Return the (x, y) coordinate for the center point of the cell that contains the specified text.  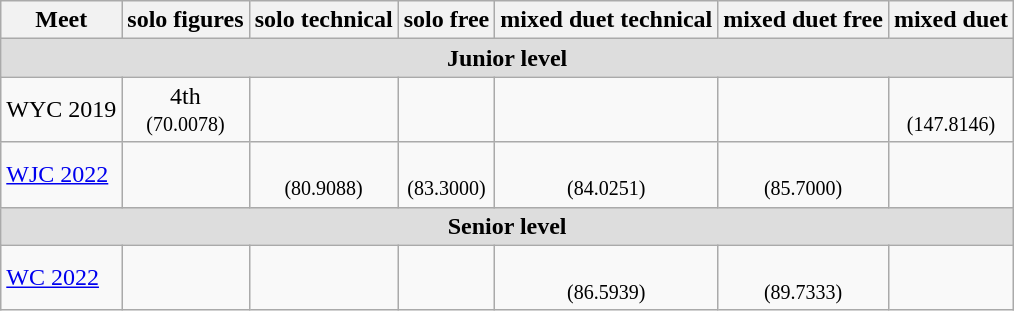
(80.9088) (324, 174)
solo figures (186, 20)
Senior level (508, 226)
solo free (446, 20)
WYC 2019 (62, 110)
Meet (62, 20)
(83.3000) (446, 174)
4th(70.0078) (186, 110)
mixed duet (950, 20)
WC 2022 (62, 278)
(84.0251) (606, 174)
Junior level (508, 58)
mixed duet free (804, 20)
(89.7333) (804, 278)
mixed duet technical (606, 20)
(86.5939) (606, 278)
(85.7000) (804, 174)
WJC 2022 (62, 174)
solo technical (324, 20)
(147.8146) (950, 110)
